Capture the cell that displays the provided text and extract its [x, y] central coordinate. 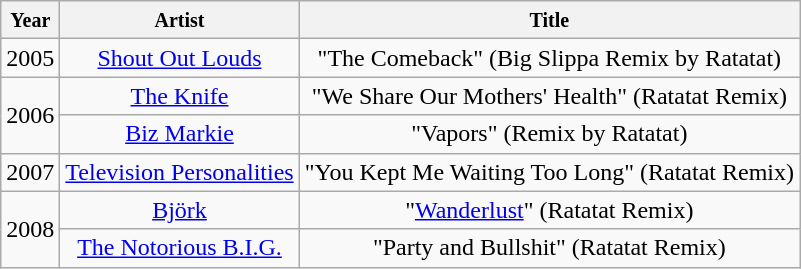
"The Comeback" (Big Slippa Remix by Ratatat) [549, 58]
Shout Out Louds [180, 58]
Artist [180, 20]
2008 [30, 229]
Television Personalities [180, 172]
The Knife [180, 96]
Title [549, 20]
Biz Markie [180, 134]
"You Kept Me Waiting Too Long" (Ratatat Remix) [549, 172]
The Notorious B.I.G. [180, 248]
2006 [30, 115]
"We Share Our Mothers' Health" (Ratatat Remix) [549, 96]
"Vapors" (Remix by Ratatat) [549, 134]
2007 [30, 172]
Björk [180, 210]
Year [30, 20]
"Party and Bullshit" (Ratatat Remix) [549, 248]
2005 [30, 58]
"Wanderlust" (Ratatat Remix) [549, 210]
